Find where the given text appears and provide that cell's center as [x, y] coordinate. 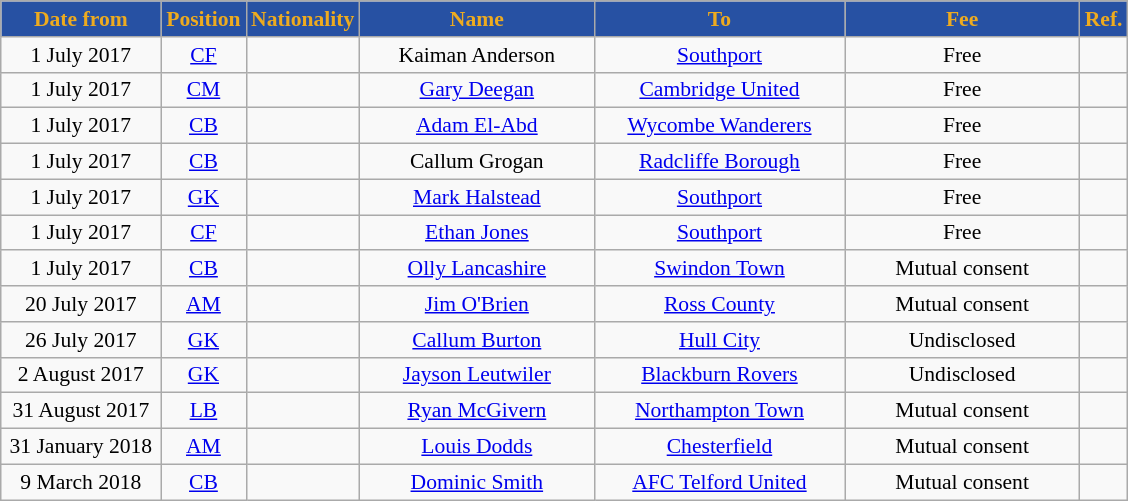
Callum Grogan [476, 162]
CM [204, 90]
Position [204, 19]
2 August 2017 [81, 375]
26 July 2017 [81, 340]
Jim O'Brien [476, 304]
Ryan McGivern [476, 411]
Hull City [719, 340]
Fee [962, 19]
Swindon Town [719, 269]
Kaiman Anderson [476, 55]
Olly Lancashire [476, 269]
AFC Telford United [719, 482]
31 January 2018 [81, 447]
Callum Burton [476, 340]
Ethan Jones [476, 233]
Jayson Leutwiler [476, 375]
Ref. [1104, 19]
Blackburn Rovers [719, 375]
Name [476, 19]
Gary Deegan [476, 90]
31 August 2017 [81, 411]
9 March 2018 [81, 482]
Cambridge United [719, 90]
20 July 2017 [81, 304]
Adam El-Abd [476, 126]
Date from [81, 19]
Mark Halstead [476, 197]
Dominic Smith [476, 482]
Chesterfield [719, 447]
Northampton Town [719, 411]
Nationality [302, 19]
Radcliffe Borough [719, 162]
Wycombe Wanderers [719, 126]
Ross County [719, 304]
To [719, 19]
LB [204, 411]
Louis Dodds [476, 447]
